Pinpoint the cell where the given text exists, returning its (X, Y) midpoint coordinate. 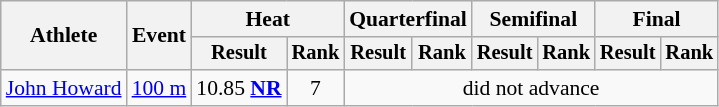
Athlete (64, 36)
John Howard (64, 88)
10.85 NR (238, 88)
Semifinal (534, 19)
Quarterfinal (408, 19)
did not advance (531, 88)
Heat (268, 19)
Final (656, 19)
100 m (160, 88)
7 (316, 88)
Event (160, 36)
